Provide the (x, y) coordinate of the cell's center where the given text is located.  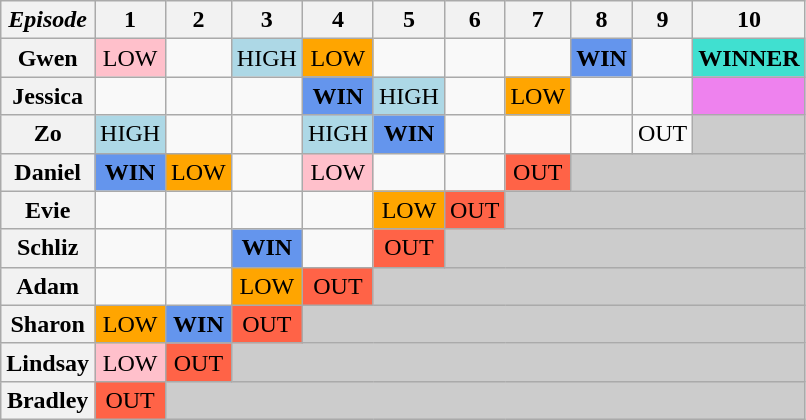
1 (130, 20)
8 (602, 20)
10 (749, 20)
6 (474, 20)
2 (199, 20)
4 (338, 20)
3 (266, 20)
7 (538, 20)
Bradley (48, 400)
Daniel (48, 172)
9 (662, 20)
Schliz (48, 248)
Evie (48, 210)
Adam (48, 286)
Gwen (48, 58)
Jessica (48, 96)
Episode (48, 20)
Lindsay (48, 362)
Zo (48, 134)
WINNER (749, 58)
5 (408, 20)
Sharon (48, 324)
